Provide the [X, Y] coordinate of the cell's center where the given text is located.  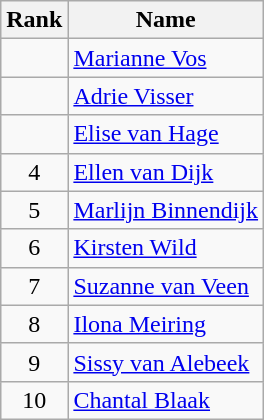
7 [34, 286]
Rank [34, 20]
4 [34, 172]
Suzanne van Veen [166, 286]
Ilona Meiring [166, 324]
Sissy van Alebeek [166, 362]
6 [34, 248]
Chantal Blaak [166, 400]
10 [34, 400]
Marianne Vos [166, 58]
Adrie Visser [166, 96]
9 [34, 362]
Elise van Hage [166, 134]
Kirsten Wild [166, 248]
Name [166, 20]
Marlijn Binnendijk [166, 210]
8 [34, 324]
5 [34, 210]
Ellen van Dijk [166, 172]
